Scan for the cell matching the given text and deliver its (X, Y) coordinate at center. 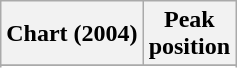
Chart (2004) (72, 34)
Peakposition (189, 34)
